Return (x, y) of the center of cell containing provided text 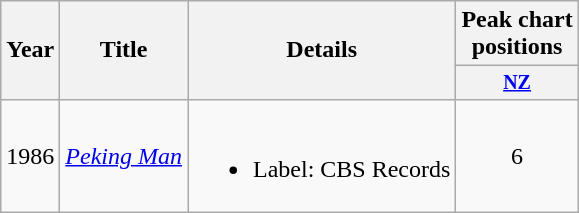
Details (322, 50)
Title (124, 50)
Peak chartpositions (517, 34)
1986 (30, 156)
Peking Man (124, 156)
Year (30, 50)
6 (517, 156)
NZ (517, 82)
Label: CBS Records (322, 156)
